For the text-containing cell, return its midpoint in (X, Y) coordinate format. 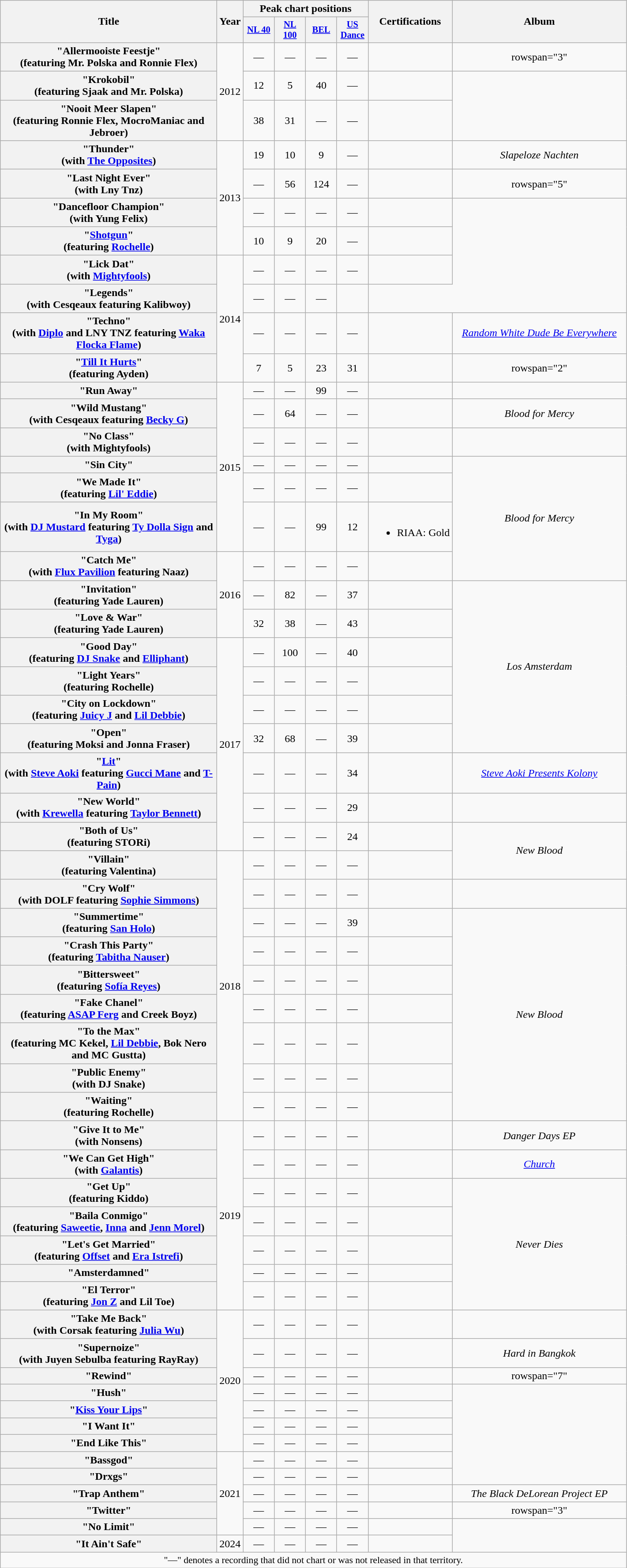
"Rewind" (109, 1376)
"Thunder" (with The Opposites) (109, 155)
23 (321, 368)
2016 (230, 595)
2018 (230, 986)
"—" denotes a recording that did not chart or was not released in that territory. (313, 1560)
"Shotgun" (featuring Rochelle) (109, 241)
"End Like This" (109, 1443)
The Black DeLorean Project EP (539, 1493)
2014 (230, 319)
NL 100 (290, 30)
USDance (352, 30)
"Catch Me" (with Flux Pavilion featuring Naaz) (109, 566)
"Give It to Me" (with Nonsens) (109, 1136)
"Supernoize" (with Juyen Sebulba featuring RayRay) (109, 1353)
"Twitter" (109, 1510)
"Run Away" (109, 390)
"Lit" (with Steve Aoki featuring Gucci Mane and T-Pain) (109, 773)
"No Class" (with Mightyfools) (109, 442)
"Let's Get Married" (featuring Offset and Era Istrefi) (109, 1250)
29 (352, 807)
"Love & War" (featuring Yade Lauren) (109, 624)
Hard in Bangkok (539, 1353)
"I Want It" (109, 1426)
34 (352, 773)
"Allermooiste Feestje" (featuring Mr. Polska and Ronnie Flex) (109, 56)
"New World" (with Krewella featuring Taylor Bennett) (109, 807)
"Good Day" (featuring DJ Snake and Elliphant) (109, 652)
"Amsterdamned" (109, 1273)
Year (230, 22)
2012 (230, 91)
"Dancefloor Champion" (with Yung Felix) (109, 213)
"Get Up" (featuring Kiddo) (109, 1193)
"We Can Get High" (with Galantis) (109, 1164)
"Both of Us" (featuring STORi) (109, 837)
"Open" (featuring Moksi and Jonna Fraser) (109, 739)
Album (539, 22)
Peak chart positions (305, 9)
43 (352, 624)
"Crash This Party" (featuring Tabitha Nauser) (109, 951)
"Drxgs" (109, 1477)
"Bittersweet" (featuring Sofía Reyes) (109, 979)
Slapeloze Nachten (539, 155)
Danger Days EP (539, 1136)
"We Made It" (featuring Lil' Eddie) (109, 487)
rowspan="7" (539, 1376)
"Techno" (with Diplo and LNY TNZ featuring Waka Flocka Flame) (109, 333)
68 (290, 739)
"In My Room" (with DJ Mustard featuring Ty Dolla Sign and Tyga) (109, 527)
"Baila Conmigo" (featuring Saweetie, Inna and Jenn Morel) (109, 1221)
100 (290, 652)
19 (259, 155)
Church (539, 1164)
Steve Aoki Presents Kolony (539, 773)
"Kiss Your Lips" (109, 1409)
"Trap Anthem" (109, 1493)
"Waiting" (featuring Rochelle) (109, 1107)
"Villain" (featuring Valentina) (109, 865)
Never Dies (539, 1244)
"Hush" (109, 1392)
82 (290, 595)
"Legends" (with Cesqeaux featuring Kalibwoy) (109, 298)
Certifications (410, 22)
7 (259, 368)
2013 (230, 198)
"Last Night Ever" (with Lny Tnz) (109, 184)
"Till It Hurts" (featuring Ayden) (109, 368)
"To the Max" (featuring MC Kekel, Lil Debbie, Bok Nero and MC Gustta) (109, 1043)
"Light Years" (featuring Rochelle) (109, 681)
"It Ain't Safe" (109, 1544)
RIAA: Gold (410, 527)
Random White Dude Be Everywhere (539, 333)
"No Limit" (109, 1527)
Los Amsterdam (539, 667)
"Cry Wolf" (with DOLF featuring Sophie Simmons) (109, 894)
Title (109, 22)
"Nooit Meer Slapen" (featuring Ronnie Flex, MocroManiac and Jebroer) (109, 120)
"Public Enemy"(with DJ Snake) (109, 1078)
NL 40 (259, 30)
BEL (321, 30)
56 (290, 184)
"Invitation" (featuring Yade Lauren) (109, 595)
"El Terror" (featuring Jon Z and Lil Toe) (109, 1295)
"Take Me Back" (with Corsak featuring Julia Wu) (109, 1324)
2024 (230, 1544)
"Lick Dat" (with Mightyfools) (109, 270)
rowspan="5" (539, 184)
2017 (230, 744)
20 (321, 241)
2019 (230, 1215)
"Summertime" (featuring San Holo) (109, 922)
64 (290, 413)
24 (352, 837)
"Sin City" (109, 465)
124 (321, 184)
37 (352, 595)
"Wild Mustang" (with Cesqeaux featuring Becky G) (109, 413)
"City on Lockdown" (featuring Juicy J and Lil Debbie) (109, 709)
"Krokobil" (featuring Sjaak and Mr. Polska) (109, 86)
2021 (230, 1493)
rowspan="2" (539, 368)
2020 (230, 1380)
2015 (230, 467)
"Fake Chanel" (featuring ASAP Ferg and Creek Boyz) (109, 1009)
"Bassgod" (109, 1460)
